Identify which cell holds the provided text, then report its (X, Y) central coordinate. 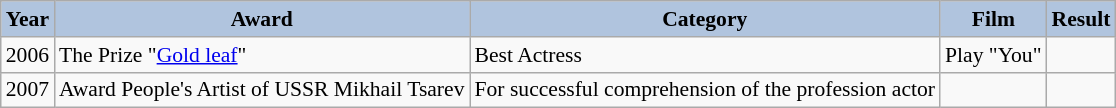
Film (994, 19)
Award (262, 19)
Play "You" (994, 55)
Best Actress (706, 55)
Category (706, 19)
Year (28, 19)
The Prize "Gold leaf" (262, 55)
Result (1082, 19)
For successful comprehension of the profession actor (706, 90)
Award People's Artist of USSR Mikhail Tsarev (262, 90)
2007 (28, 90)
2006 (28, 55)
